Locate the cell with the specified text and output its (x, y) center coordinate. 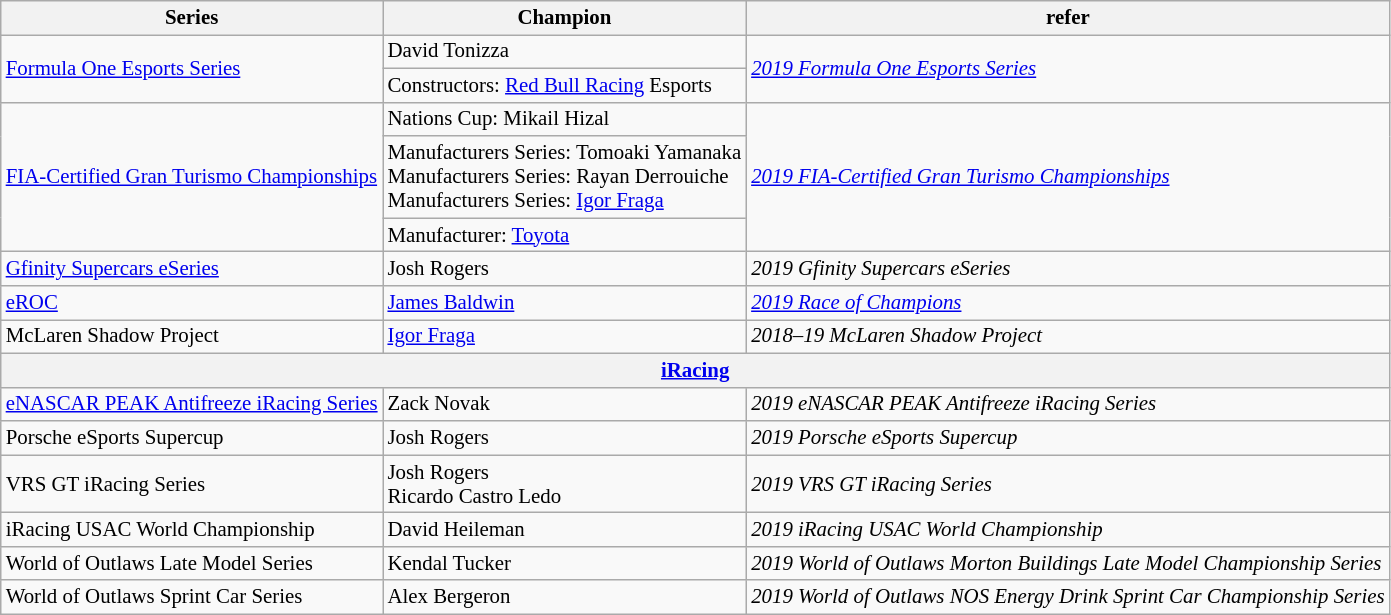
World of Outlaws Late Model Series (192, 563)
Gfinity Supercars eSeries (192, 269)
iRacing (696, 370)
James Baldwin (565, 303)
Alex Bergeron (565, 597)
Josh Rogers Ricardo Castro Ledo (565, 484)
World of Outlaws Sprint Car Series (192, 597)
2019 Formula One Esports Series (1068, 68)
Constructors: Red Bull Racing Esports (565, 85)
iRacing USAC World Championship (192, 530)
2019 World of Outlaws NOS Energy Drink Sprint Car Championship Series (1068, 597)
Formula One Esports Series (192, 68)
2019 eNASCAR PEAK Antifreeze iRacing Series (1068, 404)
eNASCAR PEAK Antifreeze iRacing Series (192, 404)
Nations Cup: Mikail Hizal (565, 119)
2019 Race of Champions (1068, 303)
David Heileman (565, 530)
2019 World of Outlaws Morton Buildings Late Model Championship Series (1068, 563)
2019 Gfinity Supercars eSeries (1068, 269)
Champion (565, 18)
2018–19 McLaren Shadow Project (1068, 336)
2019 iRacing USAC World Championship (1068, 530)
FIA-Certified Gran Turismo Championships (192, 177)
eROC (192, 303)
Porsche eSports Supercup (192, 438)
refer (1068, 18)
Zack Novak (565, 404)
Series (192, 18)
Manufacturer: Toyota (565, 235)
McLaren Shadow Project (192, 336)
Kendal Tucker (565, 563)
2019 Porsche eSports Supercup (1068, 438)
Manufacturers Series: Tomoaki YamanakaManufacturers Series: Rayan DerrouicheManufacturers Series: Igor Fraga (565, 177)
David Tonizza (565, 51)
2019 FIA-Certified Gran Turismo Championships (1068, 177)
2019 VRS GT iRacing Series (1068, 484)
Igor Fraga (565, 336)
VRS GT iRacing Series (192, 484)
